Extract the [x, y] coordinate from the center of the cell holding the provided text.  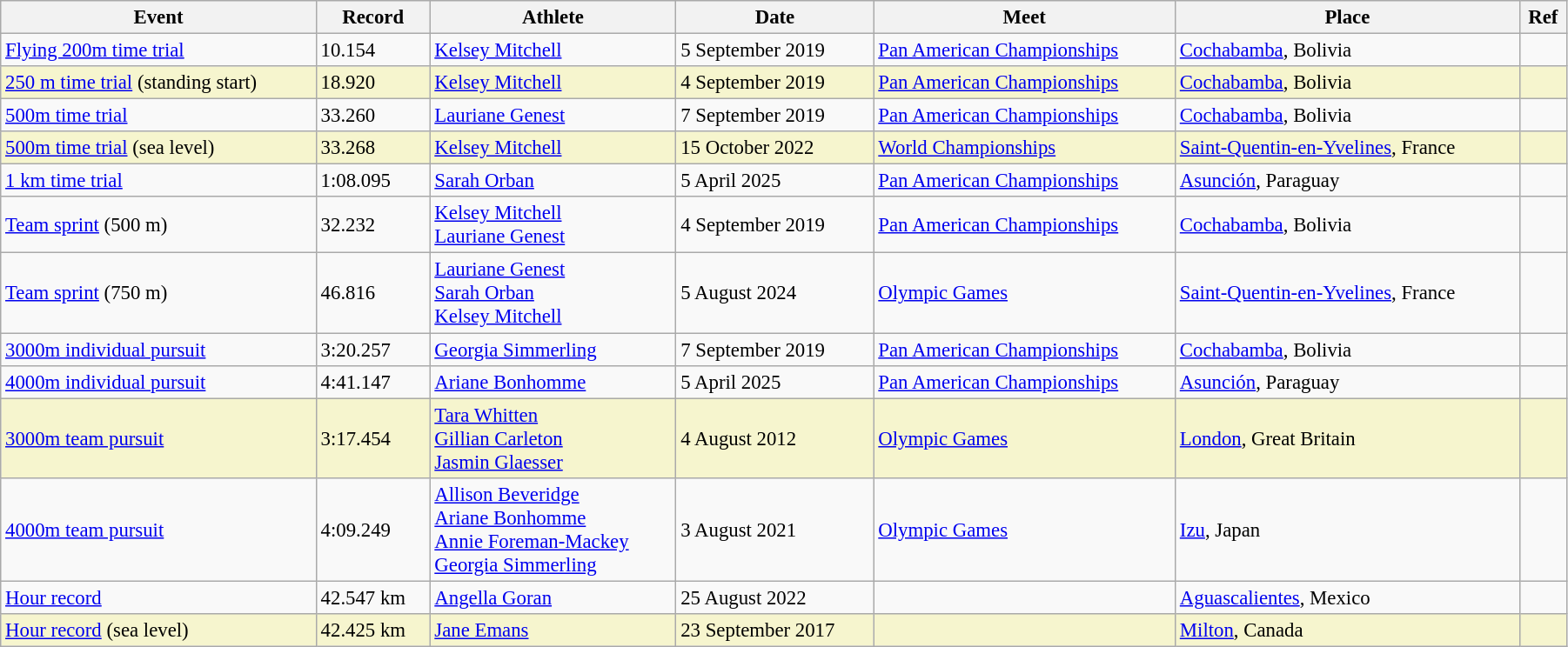
Aguascalientes, Mexico [1348, 597]
10.154 [372, 50]
4:41.147 [372, 382]
Milton, Canada [1348, 630]
Ariane Bonhomme [553, 382]
Angella Goran [553, 597]
500m time trial [158, 116]
Lauriane Genest [553, 116]
London, Great Britain [1348, 438]
Izu, Japan [1348, 529]
33.260 [372, 116]
23 September 2017 [774, 630]
Meet [1024, 17]
Event [158, 17]
5 September 2019 [774, 50]
World Championships [1024, 148]
Ref [1543, 17]
Hour record (sea level) [158, 630]
Jane Emans [553, 630]
4 August 2012 [774, 438]
Team sprint (750 m) [158, 293]
15 October 2022 [774, 148]
Hour record [158, 597]
42.547 km [372, 597]
3:17.454 [372, 438]
Allison BeveridgeAriane BonhommeAnnie Foreman-MackeyGeorgia Simmerling [553, 529]
3000m team pursuit [158, 438]
3:20.257 [372, 350]
Date [774, 17]
18.920 [372, 83]
33.268 [372, 148]
25 August 2022 [774, 597]
46.816 [372, 293]
4:09.249 [372, 529]
Kelsey MitchellLauriane Genest [553, 224]
32.232 [372, 224]
42.425 km [372, 630]
Sarah Orban [553, 181]
5 August 2024 [774, 293]
500m time trial (sea level) [158, 148]
Tara WhittenGillian CarletonJasmin Glaesser [553, 438]
Team sprint (500 m) [158, 224]
4000m individual pursuit [158, 382]
Lauriane GenestSarah OrbanKelsey Mitchell [553, 293]
3 August 2021 [774, 529]
Athlete [553, 17]
3000m individual pursuit [158, 350]
Georgia Simmerling [553, 350]
1:08.095 [372, 181]
Flying 200m time trial [158, 50]
1 km time trial [158, 181]
250 m time trial (standing start) [158, 83]
Record [372, 17]
Place [1348, 17]
4000m team pursuit [158, 529]
